Locate the cell with the specified text and output its (X, Y) center coordinate. 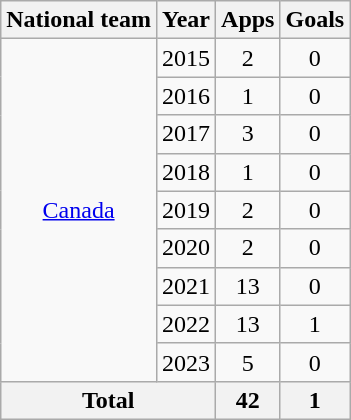
2015 (186, 58)
2023 (186, 362)
3 (248, 134)
2019 (186, 210)
Year (186, 20)
2017 (186, 134)
5 (248, 362)
2018 (186, 172)
National team (79, 20)
42 (248, 400)
Apps (248, 20)
2021 (186, 286)
2016 (186, 96)
Canada (79, 210)
Goals (315, 20)
2022 (186, 324)
Total (108, 400)
2020 (186, 248)
